Scan for the cell matching the given text and deliver its [x, y] coordinate at center. 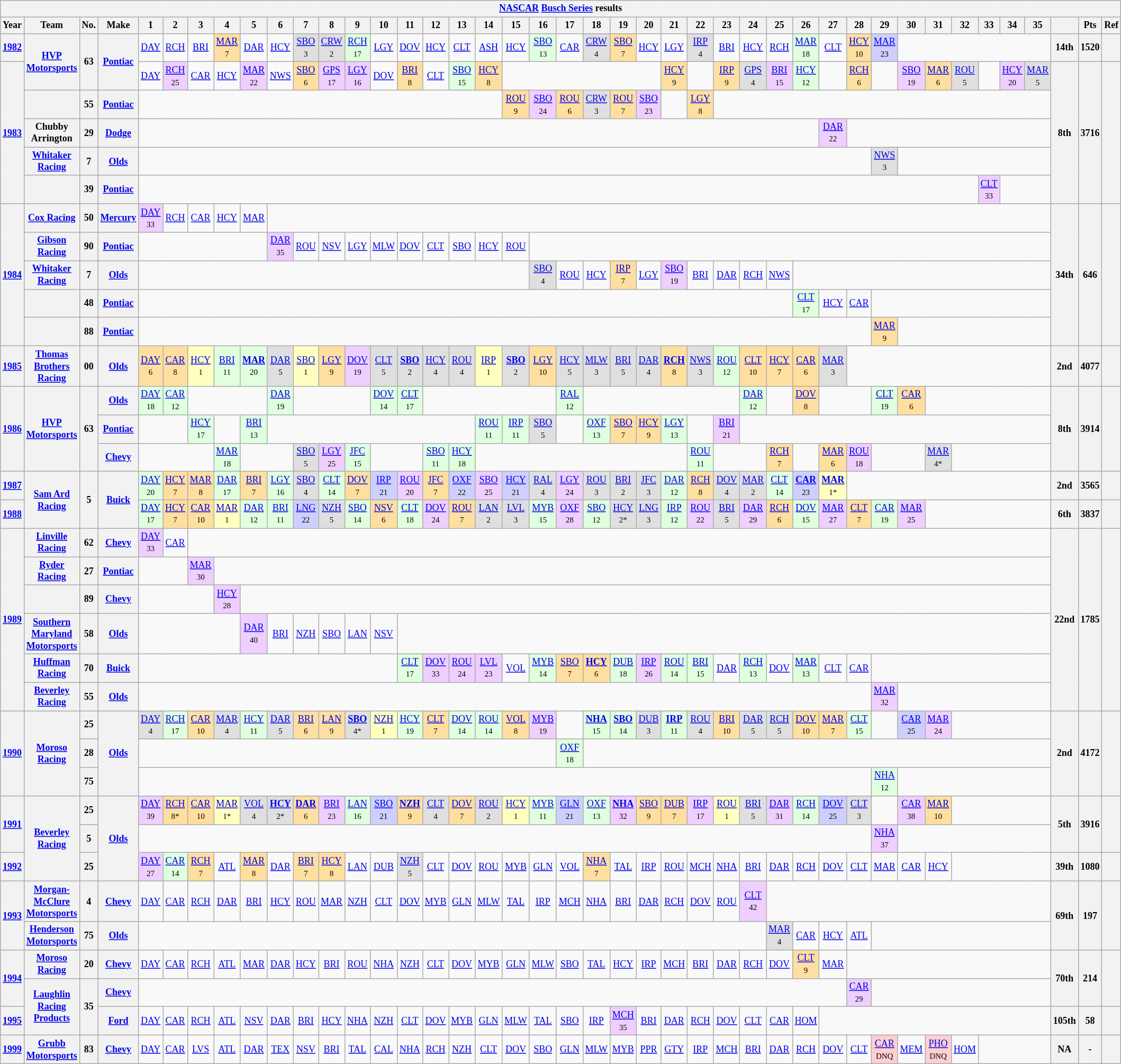
LAN2 [488, 514]
50 [89, 218]
IRP7 [623, 275]
DAY39 [151, 810]
OXF18 [569, 753]
MAR2 [753, 486]
SBO4* [357, 725]
DAY18 [151, 401]
1989 [13, 619]
DOV15 [806, 514]
DAR40 [254, 634]
00 [89, 366]
MAR5 [1038, 76]
SBO21 [383, 810]
BRI8 [410, 76]
HCY10 [860, 48]
SBO6 [306, 76]
SBO23 [649, 104]
1991 [13, 825]
MAR20 [254, 366]
3916 [1090, 825]
11 [410, 25]
MAR25 [911, 514]
DOV25 [833, 810]
NHA7 [596, 867]
CAR8 [176, 366]
14th [1064, 48]
RCH14 [806, 810]
22nd [1064, 619]
1987 [13, 486]
BRI6 [306, 725]
SBO12 [596, 514]
CLT9 [806, 964]
LAN16 [357, 810]
DAR31 [780, 810]
6 [281, 25]
MAR3 [833, 366]
DAY20 [151, 486]
VOL4 [254, 810]
DAR17 [227, 486]
8 [332, 25]
LVS [201, 1049]
1080 [1090, 867]
18 [596, 25]
1994 [13, 978]
VOL8 [516, 725]
SBO3 [306, 48]
HCY5 [569, 366]
70th [1064, 978]
22 [701, 25]
LNG22 [306, 514]
3914 [1090, 429]
105th [1064, 1021]
LAN9 [332, 725]
CLT4 [436, 810]
4172 [1090, 754]
NHA15 [596, 725]
LGY8 [701, 104]
LVL3 [516, 514]
LGY10 [543, 366]
NASCAR Busch Series results [561, 8]
DAR22 [833, 133]
DAY27 [151, 867]
DAY4 [151, 725]
MEM [911, 1049]
Year [13, 25]
39th [1064, 867]
3565 [1090, 486]
RCH13 [753, 668]
HCY11 [254, 725]
DAR29 [753, 514]
IRP4 [701, 48]
39 [89, 190]
HCY21 [516, 486]
NA [1064, 1049]
646 [1090, 275]
ROU5 [964, 76]
MCH35 [623, 1021]
DAR19 [281, 401]
13 [462, 25]
RCH5 [780, 725]
NZH9 [410, 810]
DOV33 [436, 668]
- [1090, 1049]
32 [964, 25]
IRP1 [488, 366]
DOV4 [727, 486]
MYB14 [543, 668]
90 [89, 247]
SBO11 [436, 457]
214 [1090, 978]
SBO1 [306, 366]
MAR13 [806, 668]
CLT3 [860, 810]
24 [753, 25]
70 [89, 668]
GLN21 [569, 810]
MYB15 [543, 514]
IRP17 [701, 810]
CAR38 [911, 810]
CLT19 [884, 401]
MYB19 [543, 725]
DUB [383, 867]
21 [674, 25]
ROU3 [596, 486]
9 [357, 25]
1985 [13, 366]
OXF28 [569, 514]
BRI2 [623, 486]
197 [1090, 916]
LNG3 [649, 514]
69th [1064, 916]
48 [89, 303]
Chubby Arrington [52, 133]
PHODNQ [938, 1049]
JFC3 [649, 486]
CRW4 [596, 48]
1999 [13, 1049]
Cox Racing [52, 218]
MLW3 [596, 366]
Linville Racing [52, 543]
Henderson Motorsports [52, 936]
3 [201, 25]
16 [543, 25]
MYB11 [543, 810]
CRW2 [332, 48]
IRP21 [383, 486]
NHA12 [884, 782]
CLT5 [383, 366]
IRP26 [649, 668]
CLT42 [753, 901]
DAY6 [151, 366]
JFC7 [436, 486]
MAR24 [938, 725]
3716 [1090, 133]
Huffman Racing [52, 668]
MAR10 [938, 810]
DOV24 [436, 514]
ROU1 [727, 810]
LGY24 [569, 486]
1982 [13, 48]
12 [436, 25]
DAR6 [306, 810]
RCH25 [176, 76]
ROU24 [462, 668]
14 [488, 25]
23 [727, 25]
NZH1 [383, 725]
Team [52, 25]
NHA32 [623, 810]
JFC15 [357, 457]
MAR27 [833, 514]
OXF22 [462, 486]
89 [89, 599]
CLT10 [753, 366]
MAR22 [254, 76]
CAR19 [884, 514]
1984 [13, 275]
HCY4 [436, 366]
ROU22 [701, 514]
BRI10 [727, 725]
RAL12 [569, 401]
1785 [1090, 619]
HCY18 [462, 457]
HCY6 [596, 668]
19 [623, 25]
3837 [1090, 514]
1986 [13, 429]
6th [1064, 514]
SBO25 [488, 486]
MAR32 [884, 697]
CAR12 [176, 401]
1990 [13, 754]
CAR14 [176, 867]
HCY17 [201, 429]
GPS17 [332, 76]
ROU9 [516, 104]
Mercury [118, 218]
10 [383, 25]
DOV8 [806, 401]
MAR9 [884, 332]
SBO9 [649, 810]
Grubb Motorsports [52, 1049]
SBO13 [543, 48]
Laughlin Racing Products [52, 1007]
33 [989, 25]
1992 [13, 867]
Dodge [118, 133]
4077 [1090, 366]
BRI23 [332, 810]
Pts [1090, 25]
ROU20 [410, 486]
34 [1012, 25]
Make [118, 25]
MAR1 [227, 514]
MAR4* [938, 457]
DAR35 [281, 247]
CAR25 [911, 725]
NHA37 [884, 838]
CARDNQ [884, 1049]
GPS4 [753, 76]
DUB7 [674, 810]
SBO15 [462, 76]
DOV19 [357, 366]
HCY28 [227, 599]
CAR23 [806, 486]
RCH8* [176, 810]
34th [1064, 275]
TEX [281, 1049]
CRW3 [596, 104]
BRI13 [254, 429]
30 [911, 25]
HCY19 [410, 725]
CLT33 [989, 190]
DUB3 [649, 725]
RAL4 [543, 486]
1983 [13, 133]
1995 [13, 1021]
Morgan-McClure Motorsports [52, 901]
5th [1064, 825]
HCY20 [1012, 76]
26 [806, 25]
MAR23 [884, 48]
ROU2 [488, 810]
DAY17 [151, 514]
No. [89, 25]
2 [176, 25]
88 [89, 332]
17 [569, 25]
IRP9 [727, 76]
CLT18 [410, 514]
CLT15 [860, 725]
Ref [1111, 25]
Ford [118, 1021]
83 [89, 1049]
GTY [674, 1049]
1993 [13, 916]
15 [516, 25]
LGY13 [674, 429]
ROU6 [569, 104]
DAR4 [649, 366]
PPR [649, 1049]
DUB18 [623, 668]
ROU12 [727, 366]
HCY12 [806, 76]
1 [151, 25]
CAR29 [860, 993]
MAR30 [201, 571]
SBO24 [543, 104]
ASH [488, 48]
LGY9 [332, 366]
Thomas Brothers Racing [52, 366]
BRI21 [727, 429]
LGY25 [332, 457]
Southern Maryland Motorsports [52, 634]
LVL23 [488, 668]
Sam Ard Racing [52, 500]
31 [938, 25]
DOV10 [806, 725]
1988 [13, 514]
62 [89, 543]
Gibson Racing [52, 247]
NSV6 [383, 514]
IRP12 [674, 514]
Ryder Racing [52, 571]
CAL [383, 1049]
ROU18 [860, 457]
1520 [1090, 48]
